Locate the cell with the specified text and output its (x, y) center coordinate. 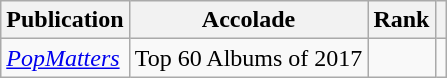
PopMatters (65, 58)
Rank (402, 20)
Publication (65, 20)
Top 60 Albums of 2017 (248, 58)
Accolade (248, 20)
